Find where the given text appears and provide that cell's center as [X, Y] coordinate. 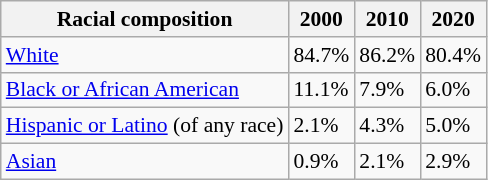
White [145, 55]
80.4% [453, 55]
0.9% [321, 162]
2020 [453, 19]
4.3% [387, 126]
2000 [321, 19]
Black or African American [145, 90]
Asian [145, 162]
86.2% [387, 55]
11.1% [321, 90]
84.7% [321, 55]
2010 [387, 19]
Racial composition [145, 19]
7.9% [387, 90]
Hispanic or Latino (of any race) [145, 126]
5.0% [453, 126]
6.0% [453, 90]
2.9% [453, 162]
